Pinpoint the cell where the given text exists, returning its (x, y) midpoint coordinate. 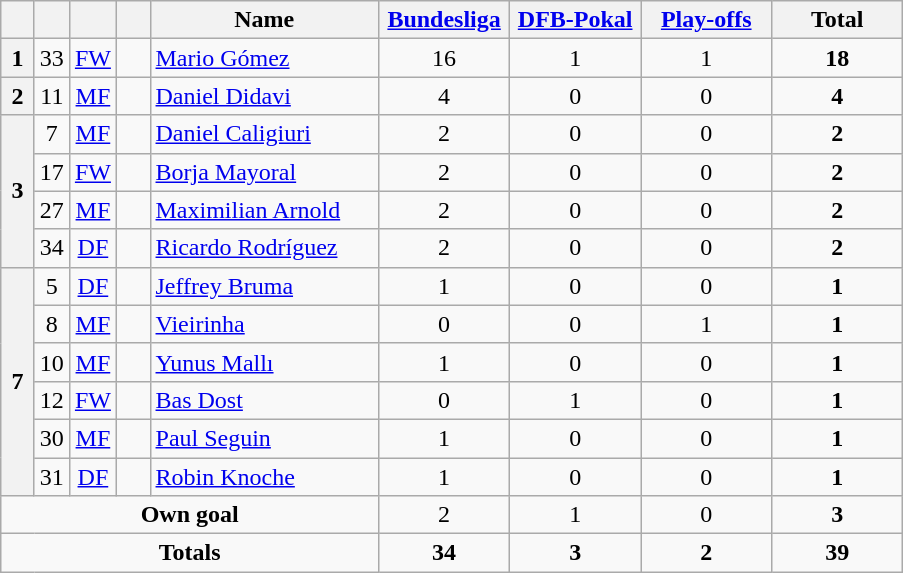
33 (52, 58)
Bundesliga (444, 20)
18 (838, 58)
Play-offs (706, 20)
Robin Knoche (264, 477)
39 (838, 553)
Ricardo Rodríguez (264, 248)
31 (52, 477)
12 (52, 400)
Daniel Didavi (264, 96)
27 (52, 210)
Paul Seguin (264, 438)
Mario Gómez (264, 58)
Jeffrey Bruma (264, 286)
Totals (190, 553)
Borja Mayoral (264, 172)
8 (52, 324)
16 (444, 58)
30 (52, 438)
Name (264, 20)
Daniel Caligiuri (264, 134)
5 (52, 286)
Maximilian Arnold (264, 210)
Vieirinha (264, 324)
Bas Dost (264, 400)
11 (52, 96)
10 (52, 362)
Own goal (190, 515)
DFB-Pokal (576, 20)
Yunus Mallı (264, 362)
Total (838, 20)
17 (52, 172)
